Scan for the cell matching the given text and deliver its (X, Y) coordinate at center. 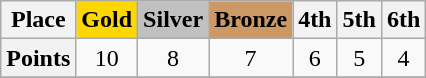
5th (359, 20)
4 (403, 58)
Bronze (251, 20)
Points (38, 58)
10 (107, 58)
7 (251, 58)
Gold (107, 20)
Silver (174, 20)
4th (315, 20)
5 (359, 58)
6 (315, 58)
Place (38, 20)
8 (174, 58)
6th (403, 20)
